Capture the cell that displays the provided text and extract its [x, y] central coordinate. 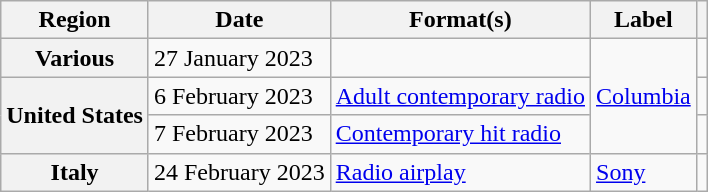
7 February 2023 [239, 134]
Contemporary hit radio [460, 134]
Date [239, 20]
Region [75, 20]
Italy [75, 172]
Radio airplay [460, 172]
24 February 2023 [239, 172]
Various [75, 58]
Adult contemporary radio [460, 96]
Sony [644, 172]
Columbia [644, 96]
Format(s) [460, 20]
6 February 2023 [239, 96]
27 January 2023 [239, 58]
Label [644, 20]
United States [75, 115]
